Output the [X, Y] coordinate of the center of the cell containing the given text.  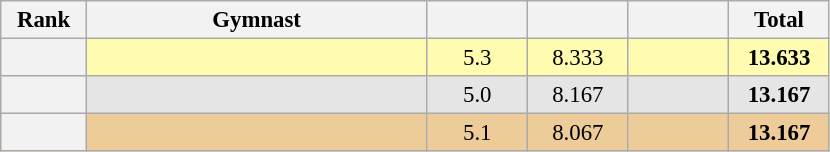
8.067 [578, 133]
13.633 [780, 58]
Total [780, 20]
8.333 [578, 58]
5.0 [478, 95]
Gymnast [256, 20]
5.1 [478, 133]
5.3 [478, 58]
8.167 [578, 95]
Rank [44, 20]
